Capture the cell that displays the provided text and extract its [X, Y] central coordinate. 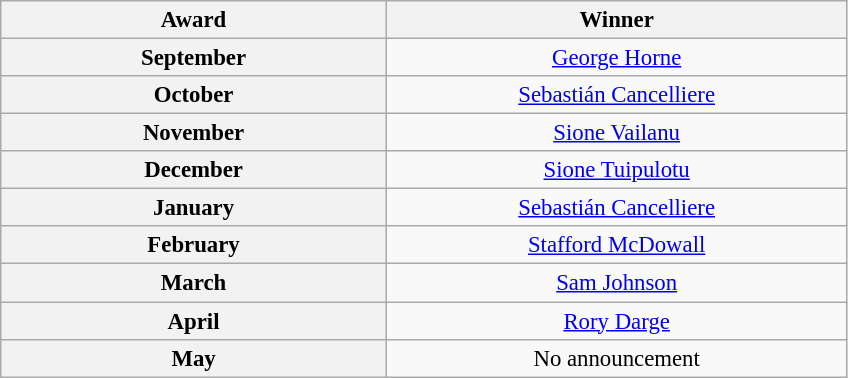
January [194, 208]
May [194, 358]
April [194, 321]
September [194, 58]
Stafford McDowall [616, 245]
Sione Vailanu [616, 133]
December [194, 170]
George Horne [616, 58]
Rory Darge [616, 321]
Award [194, 20]
October [194, 95]
Sione Tuipulotu [616, 170]
No announcement [616, 358]
February [194, 245]
November [194, 133]
Winner [616, 20]
March [194, 283]
Sam Johnson [616, 283]
